Extract the [X, Y] coordinate from the center of the cell holding the provided text.  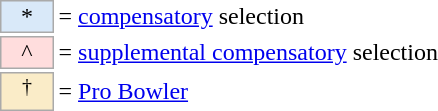
* [27, 16]
^ [27, 52]
† [27, 92]
